Return the [X, Y] coordinate for the center point of the cell that contains the specified text.  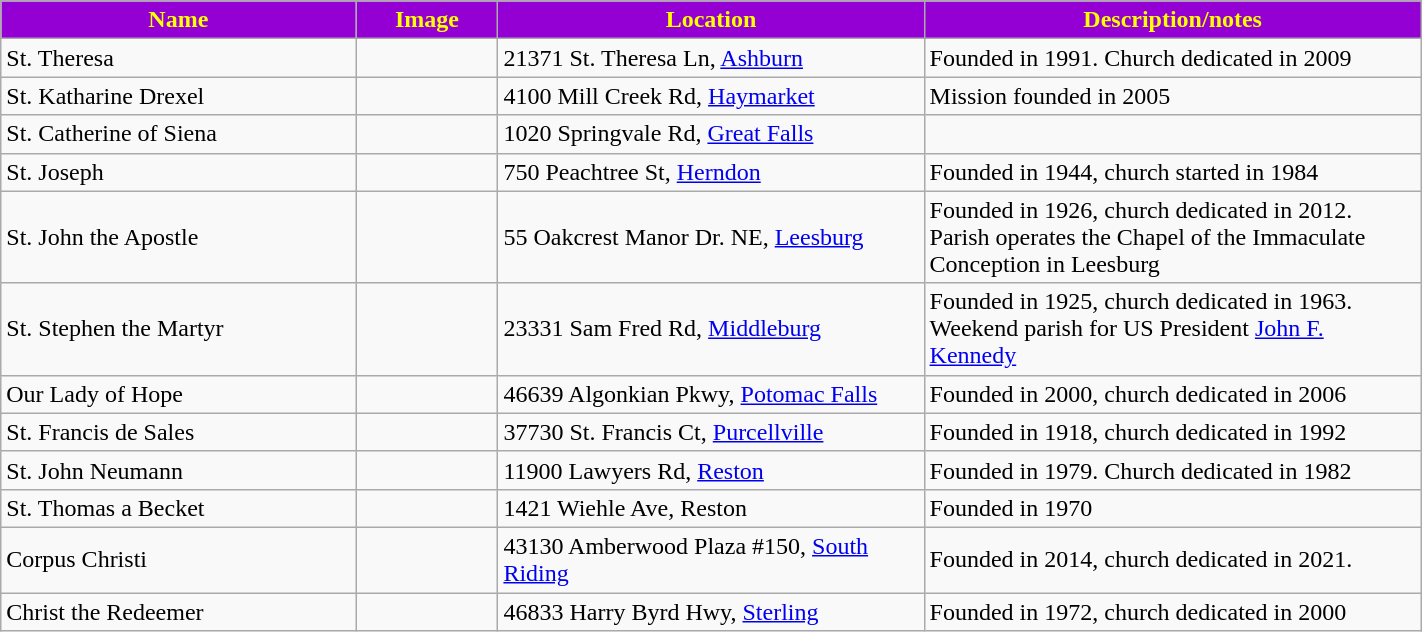
Our Lady of Hope [178, 394]
St. Catherine of Siena [178, 134]
St. John Neumann [178, 470]
St. Stephen the Martyr [178, 329]
Founded in 1991. Church dedicated in 2009 [1172, 58]
11900 Lawyers Rd, Reston [711, 470]
43130 Amberwood Plaza #150, South Riding [711, 560]
Founded in 1925, church dedicated in 1963. Weekend parish for US President John F. Kennedy [1172, 329]
Name [178, 20]
Founded in 1970 [1172, 508]
1421 Wiehle Ave, Reston [711, 508]
Founded in 1918, church dedicated in 1992 [1172, 432]
Mission founded in 2005 [1172, 96]
37730 St. Francis Ct, Purcellville [711, 432]
1020 Springvale Rd, Great Falls [711, 134]
Founded in 2014, church dedicated in 2021. [1172, 560]
Description/notes [1172, 20]
St. Joseph [178, 172]
St. Katharine Drexel [178, 96]
St. Francis de Sales [178, 432]
Location [711, 20]
4100 Mill Creek Rd, Haymarket [711, 96]
55 Oakcrest Manor Dr. NE, Leesburg [711, 237]
Founded in 1979. Church dedicated in 1982 [1172, 470]
21371 St. Theresa Ln, Ashburn [711, 58]
Christ the Redeemer [178, 611]
Founded in 1926, church dedicated in 2012. Parish operates the Chapel of the Immaculate Conception in Leesburg [1172, 237]
St. John the Apostle [178, 237]
Founded in 1944, church started in 1984 [1172, 172]
St. Thomas a Becket [178, 508]
Founded in 1972, church dedicated in 2000 [1172, 611]
Image [427, 20]
St. Theresa [178, 58]
23331 Sam Fred Rd, Middleburg [711, 329]
46639 Algonkian Pkwy, Potomac Falls [711, 394]
Corpus Christi [178, 560]
46833 Harry Byrd Hwy, Sterling [711, 611]
750 Peachtree St, Herndon [711, 172]
Founded in 2000, church dedicated in 2006 [1172, 394]
